From the cell containing the given text, extract its center point as [X, Y] coordinate. 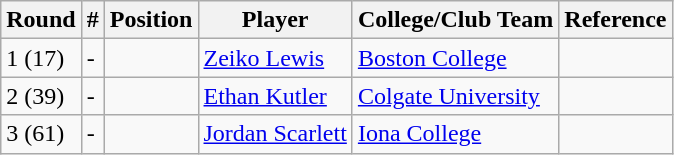
Zeiko Lewis [275, 58]
Boston College [455, 58]
1 (17) [41, 58]
Position [151, 20]
Colgate University [455, 96]
College/Club Team [455, 20]
Player [275, 20]
Jordan Scarlett [275, 134]
Round [41, 20]
# [92, 20]
3 (61) [41, 134]
Ethan Kutler [275, 96]
2 (39) [41, 96]
Reference [616, 20]
Iona College [455, 134]
